Find where the given text appears and provide that cell's center as [X, Y] coordinate. 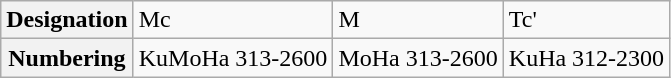
MoHa 313-2600 [418, 58]
Mc [233, 20]
Tc' [586, 20]
KuMoHa 313-2600 [233, 58]
Designation [67, 20]
M [418, 20]
KuHa 312-2300 [586, 58]
Numbering [67, 58]
